Locate the cell with the specified text and output its (x, y) center coordinate. 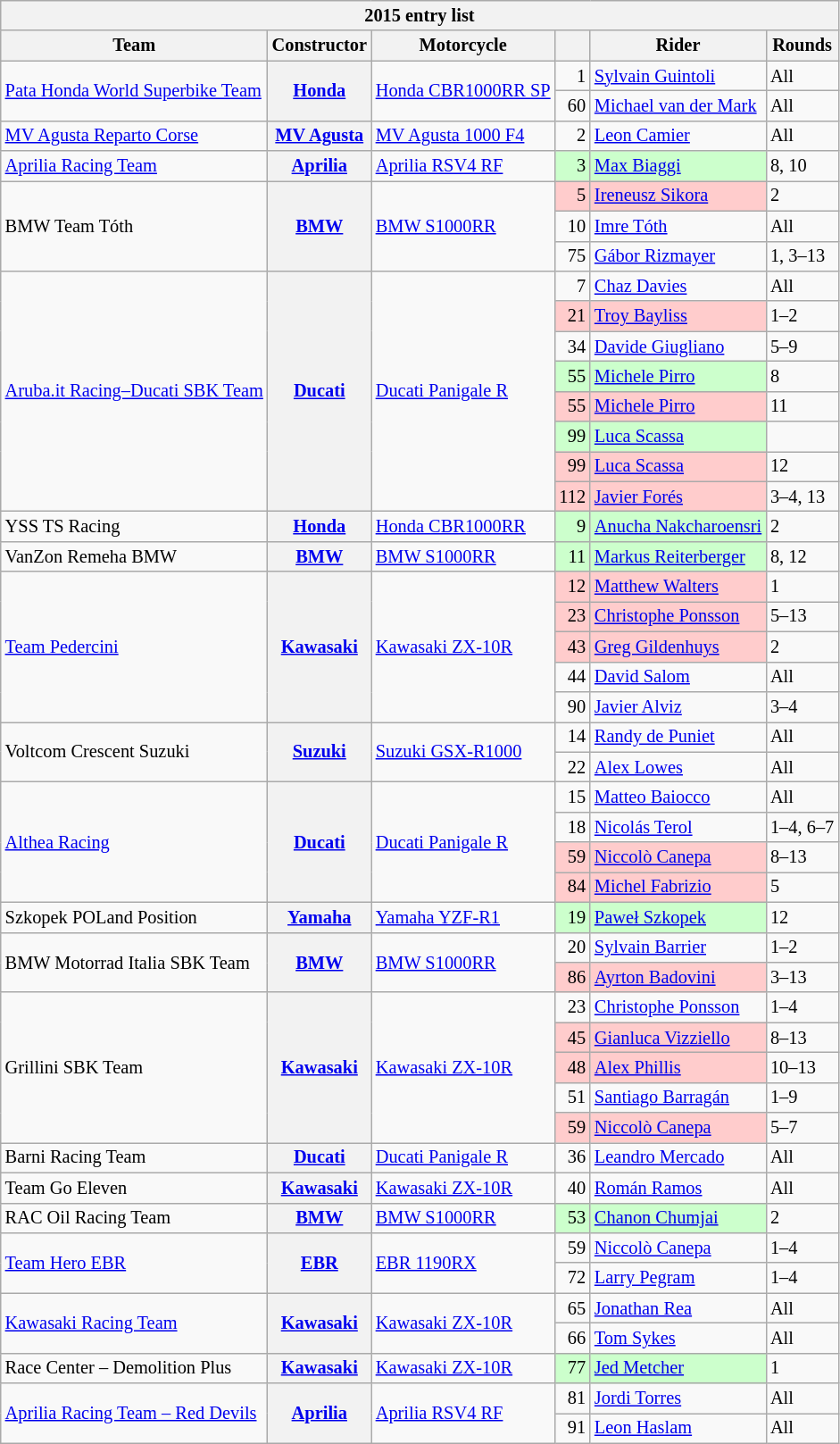
BMW Team Tóth (134, 225)
Gianluca Vizziello (678, 1038)
40 (573, 1188)
7 (573, 286)
Paweł Szkopek (678, 917)
EBR (320, 1263)
15 (573, 797)
Gábor Rizmayer (678, 256)
Matteo Baiocco (678, 797)
86 (573, 977)
Motorcycle (463, 46)
45 (573, 1038)
10–13 (802, 1067)
Jonathan Rea (678, 1308)
91 (573, 1428)
Grillini SBK Team (134, 1067)
44 (573, 677)
Jordi Torres (678, 1398)
Szkopek POLand Position (134, 917)
77 (573, 1368)
36 (573, 1157)
Anucha Nakcharoensri (678, 526)
43 (573, 647)
RAC Oil Racing Team (134, 1218)
8 (802, 376)
3–4, 13 (802, 497)
18 (573, 827)
1–9 (802, 1098)
84 (573, 887)
MV Agusta (320, 136)
65 (573, 1308)
Yamaha (320, 917)
Markus Reiterberger (678, 556)
48 (573, 1067)
Aprilia Racing Team – Red Devils (134, 1413)
Javier Forés (678, 497)
Constructor (320, 46)
David Salom (678, 677)
Ayrton Badovini (678, 977)
Aruba.it Racing–Ducati SBK Team (134, 391)
Javier Alviz (678, 706)
60 (573, 105)
Román Ramos (678, 1188)
1–4, 6–7 (802, 827)
MV Agusta 1000 F4 (463, 136)
5–9 (802, 346)
Michel Fabrizio (678, 887)
Michael van der Mark (678, 105)
20 (573, 947)
34 (573, 346)
Troy Bayliss (678, 316)
14 (573, 737)
51 (573, 1098)
Team Pedercini (134, 647)
5–13 (802, 616)
Suzuki (320, 752)
Team Hero EBR (134, 1263)
3 (573, 166)
Chaz Davies (678, 286)
Randy de Puniet (678, 737)
Larry Pegram (678, 1278)
8, 12 (802, 556)
21 (573, 316)
Barni Racing Team (134, 1157)
Yamaha YZF-R1 (463, 917)
Leandro Mercado (678, 1157)
81 (573, 1398)
9 (573, 526)
Alex Phillis (678, 1067)
Rider (678, 46)
Kawasaki Racing Team (134, 1323)
YSS TS Racing (134, 526)
Rounds (802, 46)
Matthew Walters (678, 587)
Honda CBR1000RR SP (463, 91)
Suzuki GSX-R1000 (463, 752)
VanZon Remeha BMW (134, 556)
3–13 (802, 977)
66 (573, 1338)
Nicolás Terol (678, 827)
Aprilia Racing Team (134, 166)
EBR 1190RX (463, 1263)
53 (573, 1218)
Jed Metcher (678, 1368)
Leon Haslam (678, 1428)
Team (134, 46)
Leon Camier (678, 136)
Max Biaggi (678, 166)
Althea Racing (134, 841)
Ireneusz Sikora (678, 196)
112 (573, 497)
Sylvain Guintoli (678, 76)
Alex Lowes (678, 767)
72 (573, 1278)
8, 10 (802, 166)
22 (573, 767)
19 (573, 917)
2015 entry list (420, 15)
Honda CBR1000RR (463, 526)
90 (573, 706)
75 (573, 256)
Chanon Chumjai (678, 1218)
1, 3–13 (802, 256)
Tom Sykes (678, 1338)
10 (573, 226)
Imre Tóth (678, 226)
Voltcom Crescent Suzuki (134, 752)
3–4 (802, 706)
Pata Honda World Superbike Team (134, 91)
BMW Motorrad Italia SBK Team (134, 963)
Sylvain Barrier (678, 947)
MV Agusta Reparto Corse (134, 136)
Greg Gildenhuys (678, 647)
Team Go Eleven (134, 1188)
Davide Giugliano (678, 346)
Race Center – Demolition Plus (134, 1368)
5–7 (802, 1128)
Santiago Barragán (678, 1098)
